Capture the cell that displays the provided text and extract its (x, y) central coordinate. 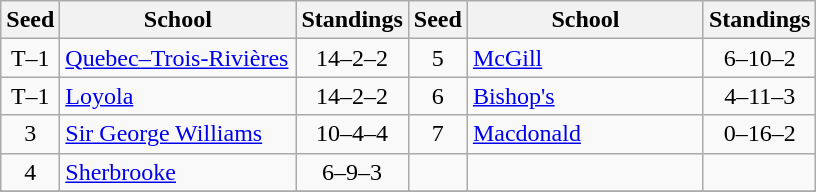
Sherbrooke (178, 172)
7 (438, 134)
4 (30, 172)
Bishop's (585, 96)
Macdonald (585, 134)
Loyola (178, 96)
Quebec–Trois-Rivières (178, 58)
6–9–3 (352, 172)
3 (30, 134)
6–10–2 (759, 58)
4–11–3 (759, 96)
McGill (585, 58)
5 (438, 58)
6 (438, 96)
10–4–4 (352, 134)
Sir George Williams (178, 134)
0–16–2 (759, 134)
